Detect which cell encompasses the target text, then output its (X, Y) center coordinate. 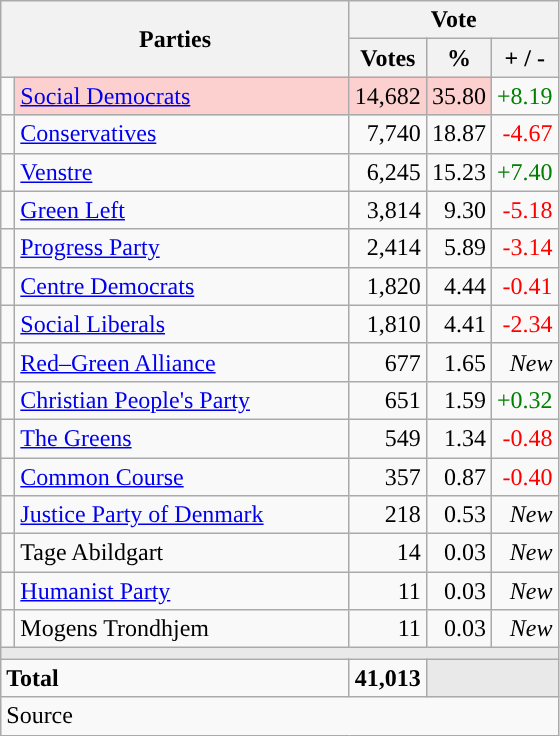
Conservatives (182, 134)
357 (388, 477)
-0.40 (524, 477)
5.89 (458, 248)
9.30 (458, 210)
Common Course (182, 477)
Green Left (182, 210)
6,245 (388, 172)
7,740 (388, 134)
Social Democrats (182, 96)
Total (176, 678)
1.34 (458, 438)
14 (388, 553)
0.53 (458, 515)
3,814 (388, 210)
18.87 (458, 134)
+7.40 (524, 172)
+ / - (524, 58)
Justice Party of Denmark (182, 515)
-4.67 (524, 134)
4.44 (458, 286)
-0.41 (524, 286)
+0.32 (524, 400)
Humanist Party (182, 591)
-0.48 (524, 438)
1,820 (388, 286)
2,414 (388, 248)
549 (388, 438)
-3.14 (524, 248)
14,682 (388, 96)
Parties (176, 39)
-2.34 (524, 324)
+8.19 (524, 96)
35.80 (458, 96)
218 (388, 515)
Votes (388, 58)
Mogens Trondhjem (182, 629)
Social Liberals (182, 324)
Progress Party (182, 248)
1.65 (458, 362)
Venstre (182, 172)
Christian People's Party (182, 400)
651 (388, 400)
Vote (454, 20)
15.23 (458, 172)
The Greens (182, 438)
1.59 (458, 400)
41,013 (388, 678)
0.87 (458, 477)
Centre Democrats (182, 286)
Source (280, 716)
% (458, 58)
Tage Abildgart (182, 553)
677 (388, 362)
1,810 (388, 324)
-5.18 (524, 210)
Red–Green Alliance (182, 362)
4.41 (458, 324)
